Provide the (x, y) coordinate of the cell's center where the given text is located.  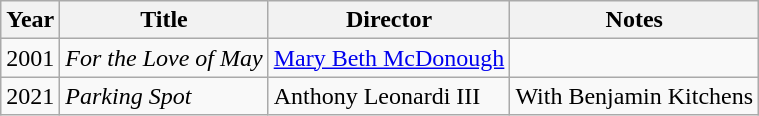
Mary Beth McDonough (389, 58)
2001 (30, 58)
Director (389, 20)
Anthony Leonardi III (389, 96)
Parking Spot (164, 96)
Notes (634, 20)
With Benjamin Kitchens (634, 96)
Title (164, 20)
Year (30, 20)
2021 (30, 96)
For the Love of May (164, 58)
